Find where the given text appears and provide that cell's center as [x, y] coordinate. 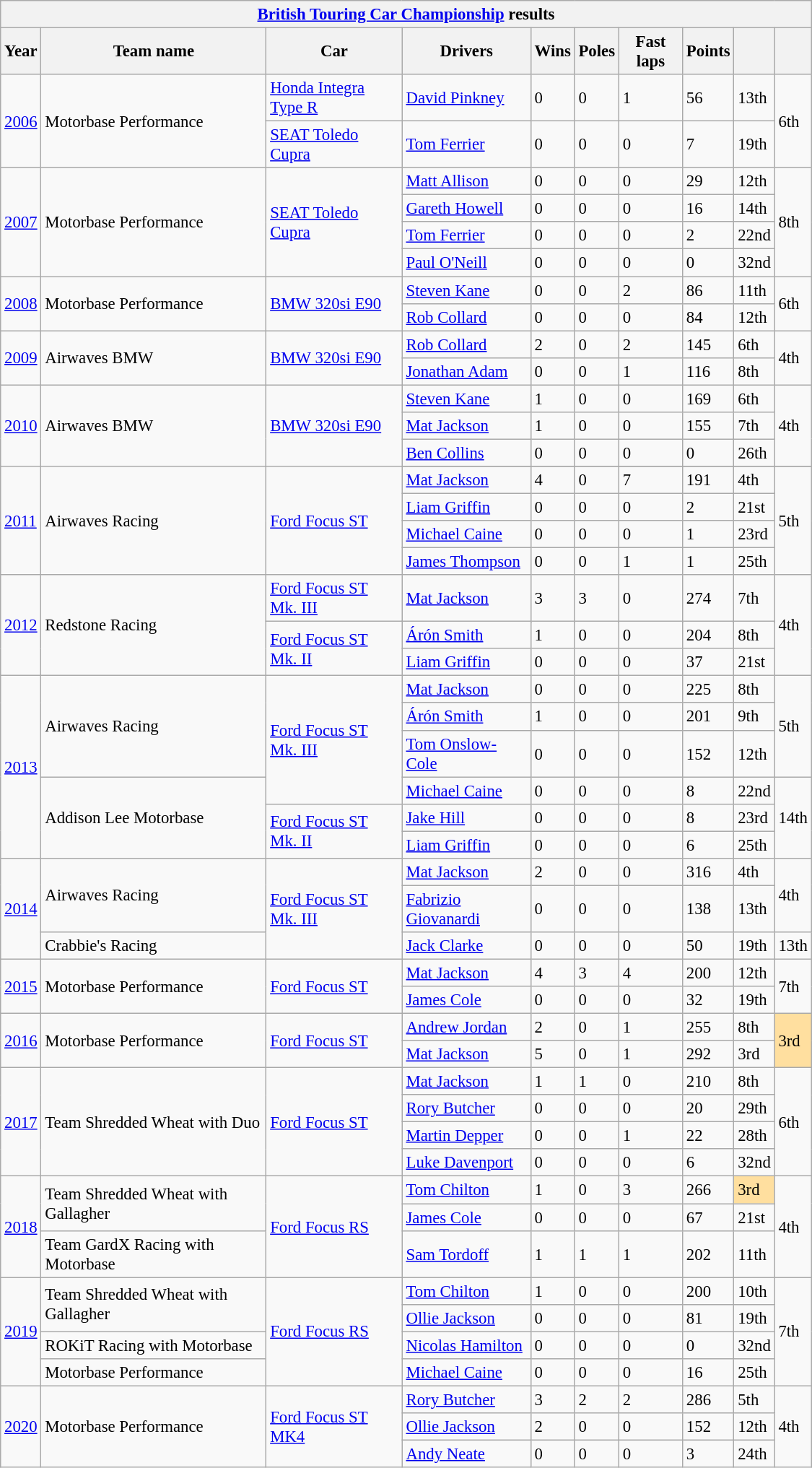
2013 [21, 767]
204 [709, 635]
Martin Depper [466, 1136]
James Thompson [466, 562]
Luke Davenport [466, 1163]
Tom Onslow-Cole [466, 754]
255 [709, 1028]
Matt Allison [466, 181]
Team Shredded Wheat with Duo [154, 1122]
Gareth Howell [466, 209]
225 [709, 690]
22 [709, 1136]
266 [709, 1190]
Wins [553, 52]
145 [709, 344]
155 [709, 426]
24th [754, 1454]
2020 [21, 1427]
Jonathan Adam [466, 371]
2015 [21, 986]
Fabrizio Giovanardi [466, 908]
Andy Neate [466, 1454]
2008 [21, 303]
Crabbie's Racing [154, 946]
56 [709, 98]
81 [709, 1318]
292 [709, 1054]
169 [709, 399]
2009 [21, 358]
191 [709, 480]
David Pinkney [466, 98]
32 [709, 1000]
210 [709, 1082]
2012 [21, 625]
Jake Hill [466, 817]
Paul O'Neill [466, 263]
Ben Collins [466, 453]
Points [709, 52]
202 [709, 1254]
Nicolas Hamilton [466, 1345]
British Touring Car Championship results [406, 14]
2018 [21, 1227]
2014 [21, 909]
316 [709, 872]
2007 [21, 222]
2016 [21, 1041]
2010 [21, 426]
Fast laps [650, 52]
2006 [21, 121]
Team GardX Racing with Motorbase [154, 1254]
ROKiT Racing with Motorbase [154, 1345]
Drivers [466, 52]
Jack Clarke [466, 946]
138 [709, 908]
28th [754, 1136]
274 [709, 598]
10th [754, 1291]
9th [754, 717]
Ford Focus ST MK4 [334, 1427]
86 [709, 290]
Car [334, 52]
5 [553, 1054]
2019 [21, 1332]
286 [709, 1399]
67 [709, 1217]
Poles [596, 52]
116 [709, 371]
84 [709, 317]
201 [709, 717]
Addison Lee Motorbase [154, 817]
Year [21, 52]
Team name [154, 52]
26th [754, 453]
2017 [21, 1122]
Andrew Jordan [466, 1028]
Redstone Racing [154, 625]
20 [709, 1108]
2011 [21, 521]
Sam Tordoff [466, 1254]
Honda Integra Type R [334, 98]
29th [754, 1108]
37 [709, 662]
29 [709, 181]
50 [709, 946]
